From the cell containing the given text, extract its center point as (x, y) coordinate. 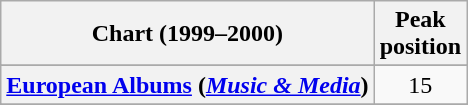
15 (420, 85)
Peakposition (420, 34)
Chart (1999–2000) (188, 34)
European Albums (Music & Media) (188, 85)
